Search for the cell housing the specified text and yield its [X, Y] center coordinate. 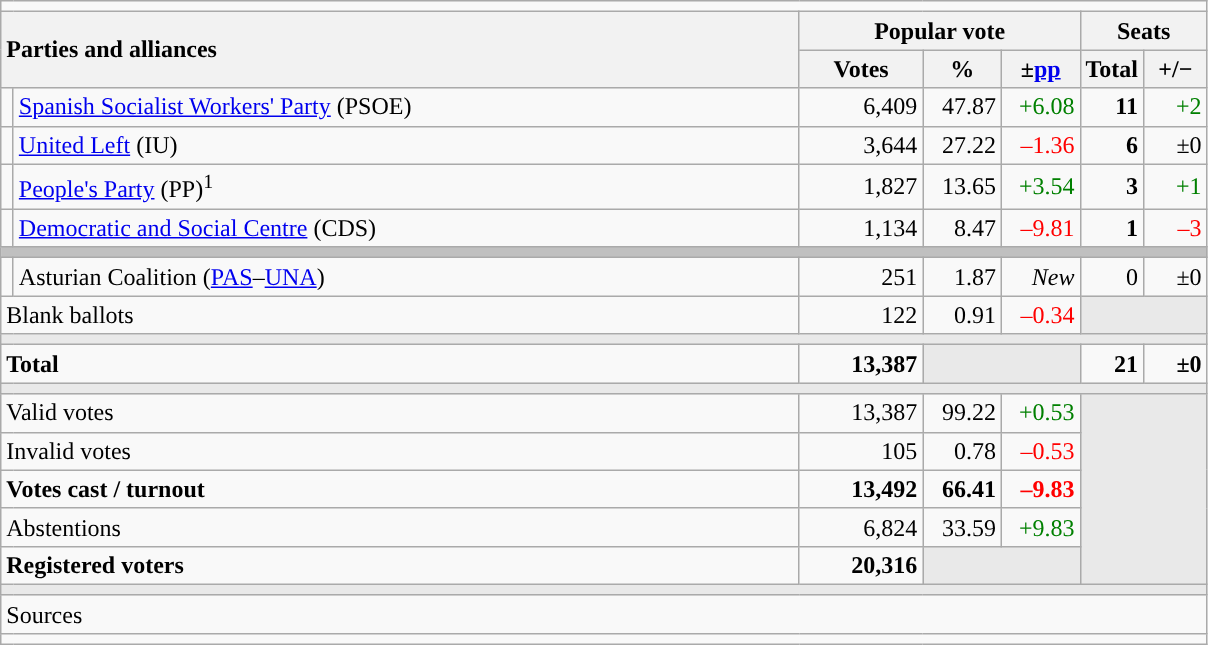
Votes [861, 69]
+9.83 [1040, 527]
+2 [1176, 107]
21 [1112, 364]
3,644 [861, 145]
–9.83 [1040, 489]
1,827 [861, 186]
6,409 [861, 107]
Blank ballots [400, 315]
Abstentions [400, 527]
27.22 [962, 145]
–9.81 [1040, 228]
Parties and alliances [400, 50]
+/− [1176, 69]
Votes cast / turnout [400, 489]
1 [1112, 228]
0.91 [962, 315]
13.65 [962, 186]
Spanish Socialist Workers' Party (PSOE) [406, 107]
United Left (IU) [406, 145]
122 [861, 315]
+6.08 [1040, 107]
11 [1112, 107]
105 [861, 451]
+0.53 [1040, 413]
±pp [1040, 69]
% [962, 69]
6 [1112, 145]
13,492 [861, 489]
Invalid votes [400, 451]
–3 [1176, 228]
Democratic and Social Centre (CDS) [406, 228]
0.78 [962, 451]
Registered voters [400, 565]
+3.54 [1040, 186]
–0.34 [1040, 315]
–0.53 [1040, 451]
33.59 [962, 527]
Valid votes [400, 413]
20,316 [861, 565]
6,824 [861, 527]
3 [1112, 186]
1.87 [962, 277]
–1.36 [1040, 145]
New [1040, 277]
Asturian Coalition (PAS–UNA) [406, 277]
+1 [1176, 186]
8.47 [962, 228]
47.87 [962, 107]
0 [1112, 277]
251 [861, 277]
Seats [1144, 31]
People's Party (PP)1 [406, 186]
66.41 [962, 489]
Sources [604, 614]
99.22 [962, 413]
1,134 [861, 228]
Popular vote [940, 31]
